Return the [x, y] coordinate for the center point of the cell that contains the specified text.  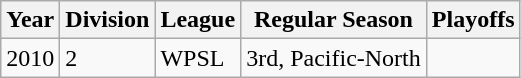
Regular Season [334, 20]
WPSL [198, 58]
2 [108, 58]
Division [108, 20]
League [198, 20]
2010 [30, 58]
Year [30, 20]
Playoffs [473, 20]
3rd, Pacific-North [334, 58]
